Detect which cell encompasses the target text, then output its (X, Y) center coordinate. 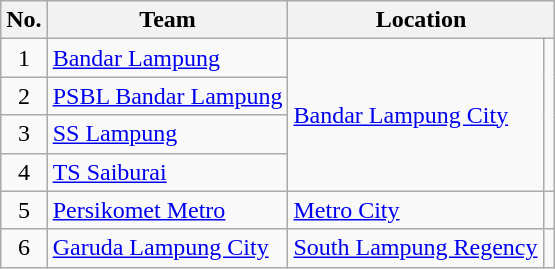
No. (24, 20)
Team (168, 20)
SS Lampung (168, 134)
1 (24, 58)
Bandar Lampung City (416, 115)
Bandar Lampung (168, 58)
Garuda Lampung City (168, 248)
Persikomet Metro (168, 210)
2 (24, 96)
Location (421, 20)
Metro City (416, 210)
PSBL Bandar Lampung (168, 96)
3 (24, 134)
4 (24, 172)
6 (24, 248)
South Lampung Regency (416, 248)
TS Saiburai (168, 172)
5 (24, 210)
